Locate the cell with the specified text and output its [x, y] center coordinate. 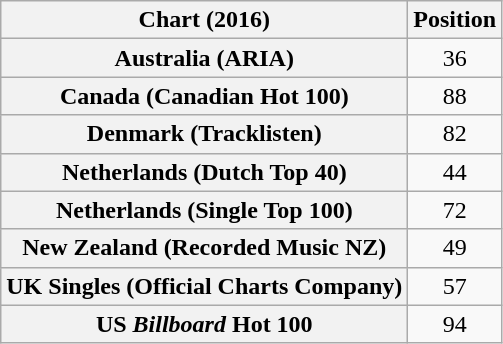
57 [455, 286]
Australia (ARIA) [204, 58]
Denmark (Tracklisten) [204, 134]
Chart (2016) [204, 20]
Position [455, 20]
36 [455, 58]
Canada (Canadian Hot 100) [204, 96]
US Billboard Hot 100 [204, 324]
Netherlands (Dutch Top 40) [204, 172]
44 [455, 172]
82 [455, 134]
49 [455, 248]
88 [455, 96]
New Zealand (Recorded Music NZ) [204, 248]
72 [455, 210]
UK Singles (Official Charts Company) [204, 286]
Netherlands (Single Top 100) [204, 210]
94 [455, 324]
